Search for the cell housing the specified text and yield its (x, y) center coordinate. 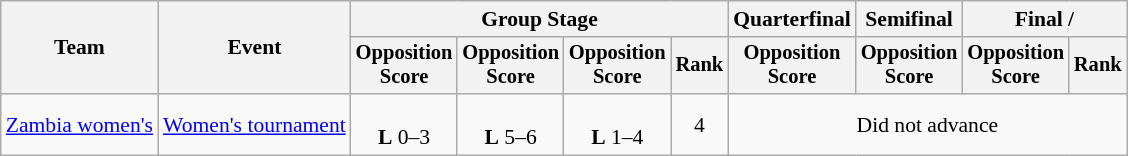
4 (700, 124)
L 1–4 (618, 124)
Zambia women's (80, 124)
Event (254, 48)
Quarterfinal (792, 19)
Final / (1044, 19)
L 5–6 (510, 124)
Women's tournament (254, 124)
Team (80, 48)
Did not advance (927, 124)
L 0–3 (404, 124)
Group Stage (540, 19)
Semifinal (910, 19)
